For the text-containing cell, return its midpoint in [x, y] coordinate format. 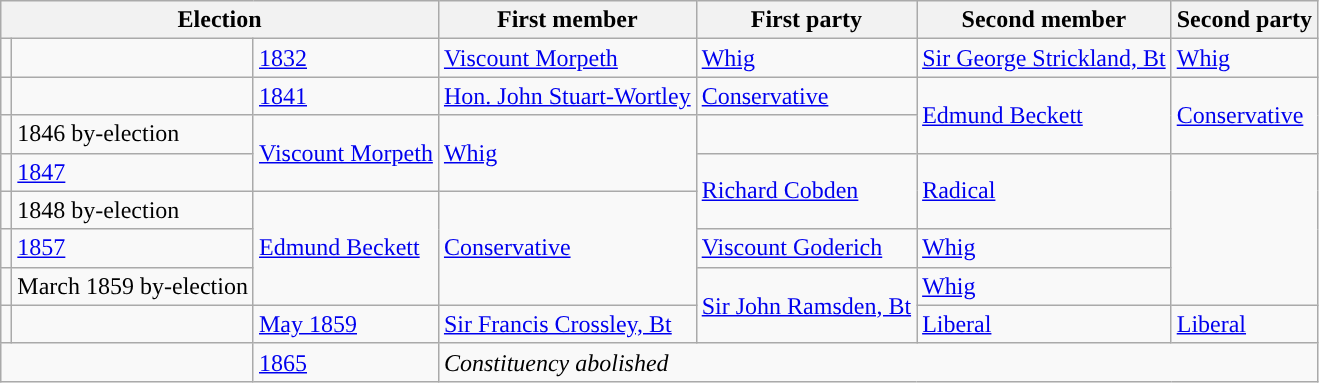
1847 [133, 172]
Hon. John Stuart-Wortley [567, 96]
1841 [346, 96]
First party [806, 20]
1846 by-election [133, 134]
1832 [346, 58]
March 1859 by-election [133, 286]
Constituency abolished [878, 362]
Richard Cobden [806, 191]
1857 [133, 248]
Sir George Strickland, Bt [1044, 58]
1865 [346, 362]
Sir Francis Crossley, Bt [567, 324]
Radical [1044, 191]
Election [220, 20]
1848 by-election [133, 210]
Second member [1044, 20]
First member [567, 20]
May 1859 [346, 324]
Sir John Ramsden, Bt [806, 305]
Viscount Goderich [806, 248]
Second party [1244, 20]
